For the text-containing cell, return its midpoint in [X, Y] coordinate format. 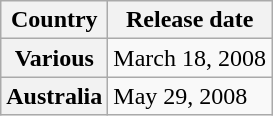
Various [54, 58]
Australia [54, 96]
Country [54, 20]
Release date [190, 20]
March 18, 2008 [190, 58]
May 29, 2008 [190, 96]
